For the text-containing cell, return its midpoint in (x, y) coordinate format. 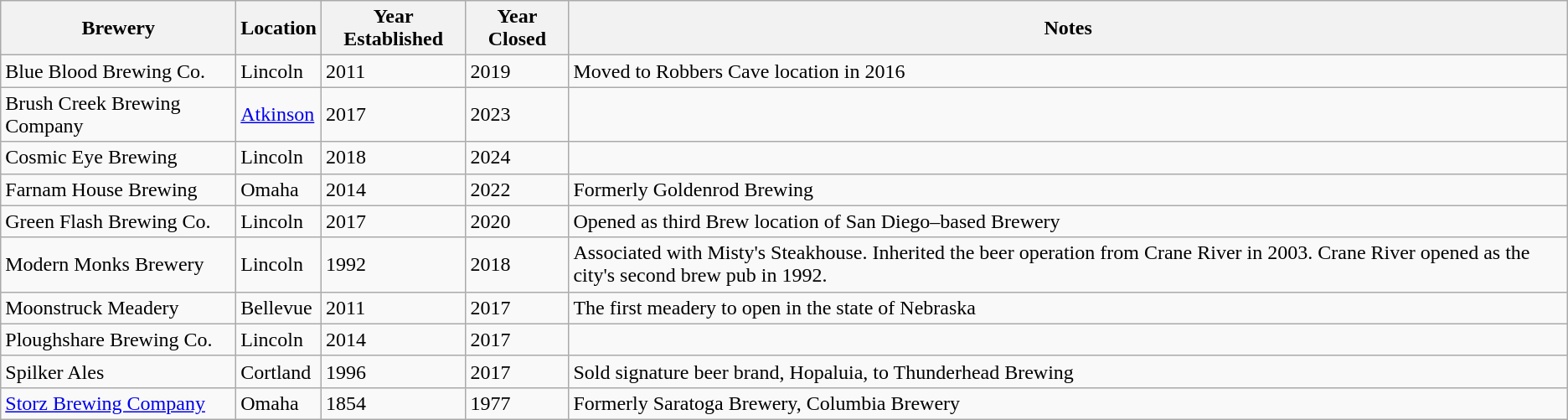
2020 (518, 221)
The first meadery to open in the state of Nebraska (1068, 308)
Farnam House Brewing (119, 189)
2019 (518, 71)
2022 (518, 189)
Formerly Goldenrod Brewing (1068, 189)
Moonstruck Meadery (119, 308)
2024 (518, 158)
Notes (1068, 29)
1977 (518, 403)
Modern Monks Brewery (119, 265)
Blue Blood Brewing Co. (119, 71)
Atkinson (279, 114)
Spilker Ales (119, 371)
Associated with Misty's Steakhouse. Inherited the beer operation from Crane River in 2003. Crane River opened as the city's second brew pub in 1992. (1068, 265)
Brush Creek Brewing Company (119, 114)
Year Closed (518, 29)
2023 (518, 114)
Moved to Robbers Cave location in 2016 (1068, 71)
1996 (393, 371)
Opened as third Brew location of San Diego–based Brewery (1068, 221)
Location (279, 29)
1992 (393, 265)
Formerly Saratoga Brewery, Columbia Brewery (1068, 403)
Bellevue (279, 308)
Ploughshare Brewing Co. (119, 340)
Cosmic Eye Brewing (119, 158)
Sold signature beer brand, Hopaluia, to Thunderhead Brewing (1068, 371)
Green Flash Brewing Co. (119, 221)
Storz Brewing Company (119, 403)
1854 (393, 403)
Cortland (279, 371)
Year Established (393, 29)
Brewery (119, 29)
